Identify which cell holds the provided text, then report its (X, Y) central coordinate. 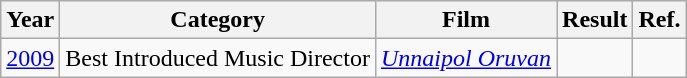
Category (218, 20)
Unnaipol Oruvan (466, 58)
Best Introduced Music Director (218, 58)
Result (595, 20)
Year (30, 20)
Ref. (660, 20)
Film (466, 20)
2009 (30, 58)
